Determine the (X, Y) coordinate at the center of the cell enclosing the given text.  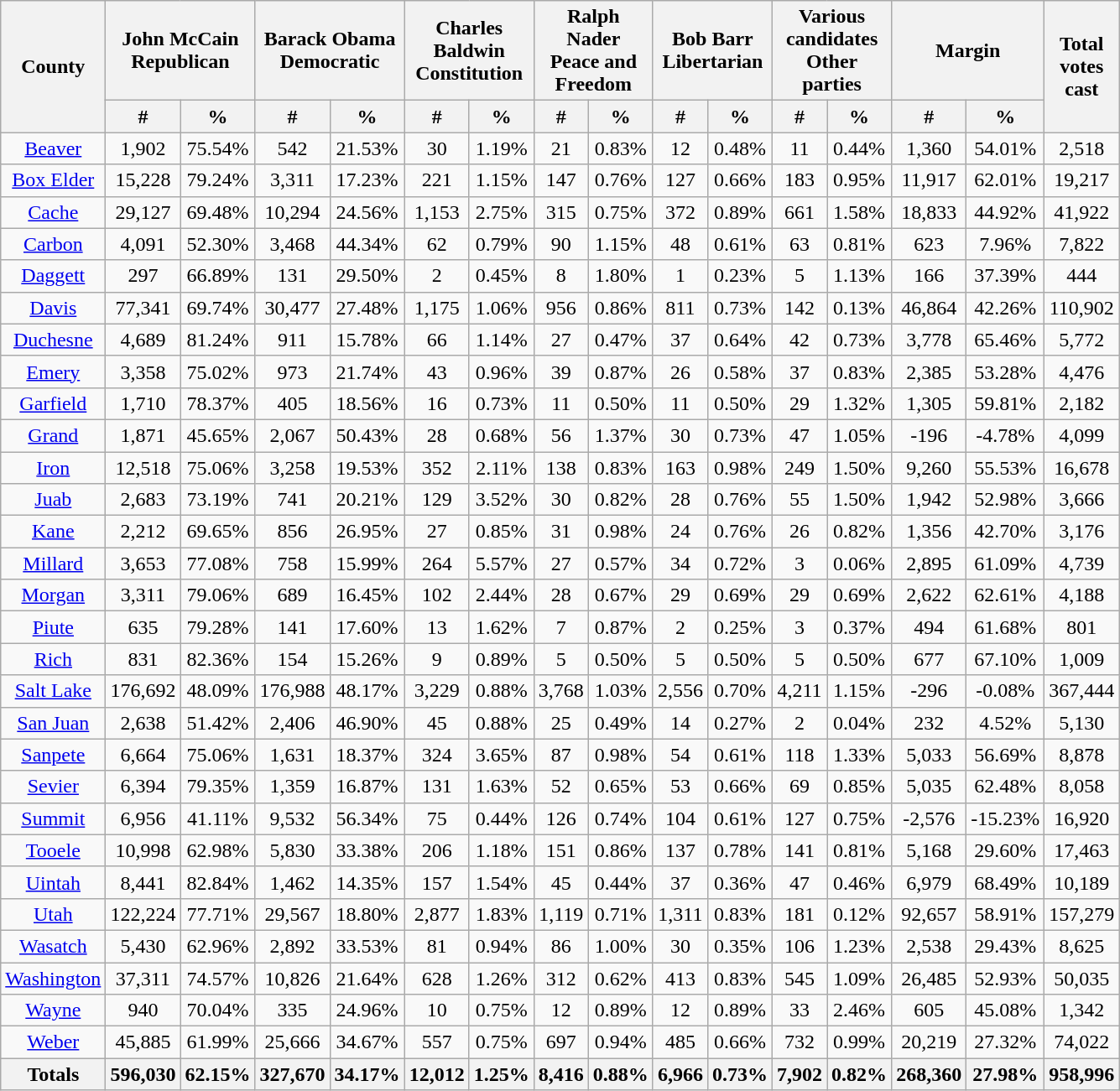
1.13% (859, 276)
102 (436, 595)
Kane (54, 532)
181 (800, 914)
2,067 (292, 435)
20,219 (930, 1042)
77.08% (218, 564)
0.96% (502, 371)
86 (560, 946)
1.03% (621, 691)
0.23% (740, 276)
635 (143, 627)
Grand (54, 435)
5,130 (1082, 723)
8 (560, 276)
7,902 (800, 1074)
50.43% (367, 435)
4,091 (143, 244)
46,864 (930, 308)
1,902 (143, 148)
27.98% (1005, 1074)
444 (1082, 276)
0.64% (740, 340)
0.65% (621, 787)
3,258 (292, 467)
Box Elder (54, 180)
69.48% (218, 212)
6,956 (143, 818)
372 (680, 212)
9,260 (930, 467)
34 (680, 564)
1.00% (621, 946)
Iron (54, 467)
20.21% (367, 500)
4,476 (1082, 371)
3,358 (143, 371)
6,979 (930, 882)
2,683 (143, 500)
68.49% (1005, 882)
5,033 (930, 755)
4,099 (1082, 435)
3,653 (143, 564)
Total votes cast (1082, 67)
Charles BaldwinConstitution (469, 50)
San Juan (54, 723)
0.72% (740, 564)
6,664 (143, 755)
13 (436, 627)
10,189 (1082, 882)
106 (800, 946)
16.45% (367, 595)
Sanpete (54, 755)
74.57% (218, 979)
1,009 (1082, 659)
Piute (54, 627)
2.44% (502, 595)
0.58% (740, 371)
126 (560, 818)
54 (680, 755)
41.11% (218, 818)
2,895 (930, 564)
Tooele (54, 850)
1.14% (502, 340)
605 (930, 1010)
63 (800, 244)
2,212 (143, 532)
77.71% (218, 914)
1,942 (930, 500)
2.46% (859, 1010)
7,822 (1082, 244)
53.28% (1005, 371)
122,224 (143, 914)
29.50% (367, 276)
0.04% (859, 723)
53 (680, 787)
5.57% (502, 564)
45,885 (143, 1042)
24.96% (367, 1010)
0.95% (859, 180)
16,920 (1082, 818)
1.25% (502, 1074)
732 (800, 1042)
3,176 (1082, 532)
1.19% (502, 148)
176,692 (143, 691)
75.54% (218, 148)
689 (292, 595)
61.99% (218, 1042)
11,917 (930, 180)
52.98% (1005, 500)
18,833 (930, 212)
10,826 (292, 979)
4,188 (1082, 595)
-0.08% (1005, 691)
413 (680, 979)
268,360 (930, 1074)
62.01% (1005, 180)
54.01% (1005, 148)
0.57% (621, 564)
69 (800, 787)
1.62% (502, 627)
16,678 (1082, 467)
48.09% (218, 691)
74,022 (1082, 1042)
4.52% (1005, 723)
75 (436, 818)
Juab (54, 500)
2,556 (680, 691)
Davis (54, 308)
14.35% (367, 882)
33.38% (367, 850)
801 (1082, 627)
30,477 (292, 308)
17.60% (367, 627)
34.17% (367, 1074)
44.92% (1005, 212)
21.53% (367, 148)
0.12% (859, 914)
92,657 (930, 914)
27.32% (1005, 1042)
79.35% (218, 787)
0.70% (740, 691)
1,342 (1082, 1010)
70.04% (218, 1010)
2,518 (1082, 148)
1,360 (930, 148)
78.37% (218, 403)
48 (680, 244)
6,966 (680, 1074)
15.78% (367, 340)
5,430 (143, 946)
0.47% (621, 340)
10,294 (292, 212)
55 (800, 500)
3.65% (502, 755)
62.48% (1005, 787)
45.08% (1005, 1010)
545 (800, 979)
6,394 (143, 787)
0.35% (740, 946)
Margin (968, 50)
157 (436, 882)
0.37% (859, 627)
25,666 (292, 1042)
4,211 (800, 691)
33.53% (367, 946)
Salt Lake (54, 691)
129 (436, 500)
79.28% (218, 627)
0.67% (621, 595)
405 (292, 403)
21.64% (367, 979)
18.80% (367, 914)
42 (800, 340)
8,058 (1082, 787)
249 (800, 467)
2,385 (930, 371)
58.91% (1005, 914)
0.13% (859, 308)
73.19% (218, 500)
81 (436, 946)
147 (560, 180)
87 (560, 755)
55.53% (1005, 467)
42.26% (1005, 308)
0.79% (502, 244)
81.24% (218, 340)
940 (143, 1010)
151 (560, 850)
1.80% (621, 276)
16 (436, 403)
79.06% (218, 595)
42.70% (1005, 532)
Rich (54, 659)
19,217 (1082, 180)
17.23% (367, 180)
29,127 (143, 212)
37,311 (143, 979)
9,532 (292, 818)
0.68% (502, 435)
Totals (54, 1074)
8,878 (1082, 755)
52.30% (218, 244)
1.26% (502, 979)
811 (680, 308)
3.52% (502, 500)
315 (560, 212)
7 (560, 627)
0.46% (859, 882)
3,768 (560, 691)
232 (930, 723)
741 (292, 500)
1.54% (502, 882)
26,485 (930, 979)
Cache (54, 212)
Bob BarrLibertarian (712, 50)
24 (680, 532)
59.81% (1005, 403)
2,877 (436, 914)
0.71% (621, 914)
628 (436, 979)
1,631 (292, 755)
County (54, 67)
34.67% (367, 1042)
677 (930, 659)
62 (436, 244)
142 (800, 308)
623 (930, 244)
0.62% (621, 979)
15.99% (367, 564)
973 (292, 371)
15,228 (143, 180)
24.56% (367, 212)
2.75% (502, 212)
-2,576 (930, 818)
62.61% (1005, 595)
1.05% (859, 435)
14 (680, 723)
1 (680, 276)
62.15% (218, 1074)
Ralph NaderPeace and Freedom (593, 50)
7.96% (1005, 244)
46.90% (367, 723)
Various candidatesOther parties (832, 50)
77,341 (143, 308)
15.26% (367, 659)
Summit (54, 818)
29.43% (1005, 946)
104 (680, 818)
67.10% (1005, 659)
29,567 (292, 914)
-4.78% (1005, 435)
44.34% (367, 244)
0.48% (740, 148)
324 (436, 755)
66 (436, 340)
2.11% (502, 467)
3,229 (436, 691)
2,622 (930, 595)
18.37% (367, 755)
-196 (930, 435)
1,710 (143, 403)
Utah (54, 914)
1,359 (292, 787)
157,279 (1082, 914)
3,778 (930, 340)
12,012 (436, 1074)
335 (292, 1010)
1.63% (502, 787)
Wayne (54, 1010)
39 (560, 371)
1.83% (502, 914)
8,416 (560, 1074)
0.06% (859, 564)
69.74% (218, 308)
352 (436, 467)
Beaver (54, 148)
31 (560, 532)
26.95% (367, 532)
Barack ObamaDemocratic (330, 50)
154 (292, 659)
45.65% (218, 435)
0.49% (621, 723)
52 (560, 787)
0.78% (740, 850)
37.39% (1005, 276)
Millard (54, 564)
90 (560, 244)
2,406 (292, 723)
8,441 (143, 882)
367,444 (1082, 691)
4,739 (1082, 564)
956 (560, 308)
56.69% (1005, 755)
163 (680, 467)
2,638 (143, 723)
1.33% (859, 755)
0.99% (859, 1042)
1.06% (502, 308)
327,670 (292, 1074)
831 (143, 659)
1,305 (930, 403)
69.65% (218, 532)
61.68% (1005, 627)
1,119 (560, 914)
Weber (54, 1042)
12,518 (143, 467)
Daggett (54, 276)
542 (292, 148)
52.93% (1005, 979)
21 (560, 148)
1.32% (859, 403)
41,922 (1082, 212)
0.36% (740, 882)
Washington (54, 979)
4,689 (143, 340)
1.58% (859, 212)
Garfield (54, 403)
Emery (54, 371)
176,988 (292, 691)
27.48% (367, 308)
1,153 (436, 212)
9 (436, 659)
66.89% (218, 276)
494 (930, 627)
221 (436, 180)
18.56% (367, 403)
206 (436, 850)
10 (436, 1010)
-296 (930, 691)
1,462 (292, 882)
1,311 (680, 914)
Duchesne (54, 340)
166 (930, 276)
0.27% (740, 723)
62.96% (218, 946)
82.84% (218, 882)
0.74% (621, 818)
-15.23% (1005, 818)
596,030 (143, 1074)
Wasatch (54, 946)
0.45% (502, 276)
19.53% (367, 467)
485 (680, 1042)
856 (292, 532)
5,168 (930, 850)
Carbon (54, 244)
48.17% (367, 691)
Morgan (54, 595)
911 (292, 340)
297 (143, 276)
118 (800, 755)
79.24% (218, 180)
17,463 (1082, 850)
110,902 (1082, 308)
183 (800, 180)
43 (436, 371)
21.74% (367, 371)
3,666 (1082, 500)
Uintah (54, 882)
5,035 (930, 787)
Sevier (54, 787)
1.23% (859, 946)
1.09% (859, 979)
2,892 (292, 946)
1,175 (436, 308)
51.42% (218, 723)
65.46% (1005, 340)
557 (436, 1042)
138 (560, 467)
62.98% (218, 850)
56 (560, 435)
8,625 (1082, 946)
137 (680, 850)
John McCainRepublican (180, 50)
3,468 (292, 244)
5,772 (1082, 340)
29.60% (1005, 850)
661 (800, 212)
958,996 (1082, 1074)
2,182 (1082, 403)
50,035 (1082, 979)
0.25% (740, 627)
25 (560, 723)
75.02% (218, 371)
2,538 (930, 946)
264 (436, 564)
82.36% (218, 659)
758 (292, 564)
16.87% (367, 787)
10,998 (143, 850)
33 (800, 1010)
56.34% (367, 818)
697 (560, 1042)
1.37% (621, 435)
5,830 (292, 850)
1,356 (930, 532)
1,871 (143, 435)
312 (560, 979)
1.18% (502, 850)
61.09% (1005, 564)
